For the text-containing cell, return its midpoint in [X, Y] coordinate format. 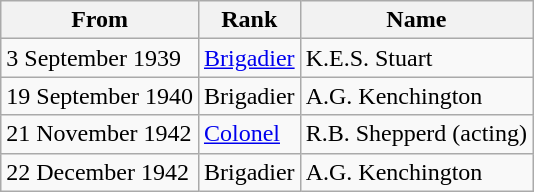
From [100, 20]
21 November 1942 [100, 134]
K.E.S. Stuart [416, 58]
22 December 1942 [100, 172]
Rank [249, 20]
Name [416, 20]
Colonel [249, 134]
R.B. Shepperd (acting) [416, 134]
19 September 1940 [100, 96]
3 September 1939 [100, 58]
